From the cell containing the given text, extract its center point as (x, y) coordinate. 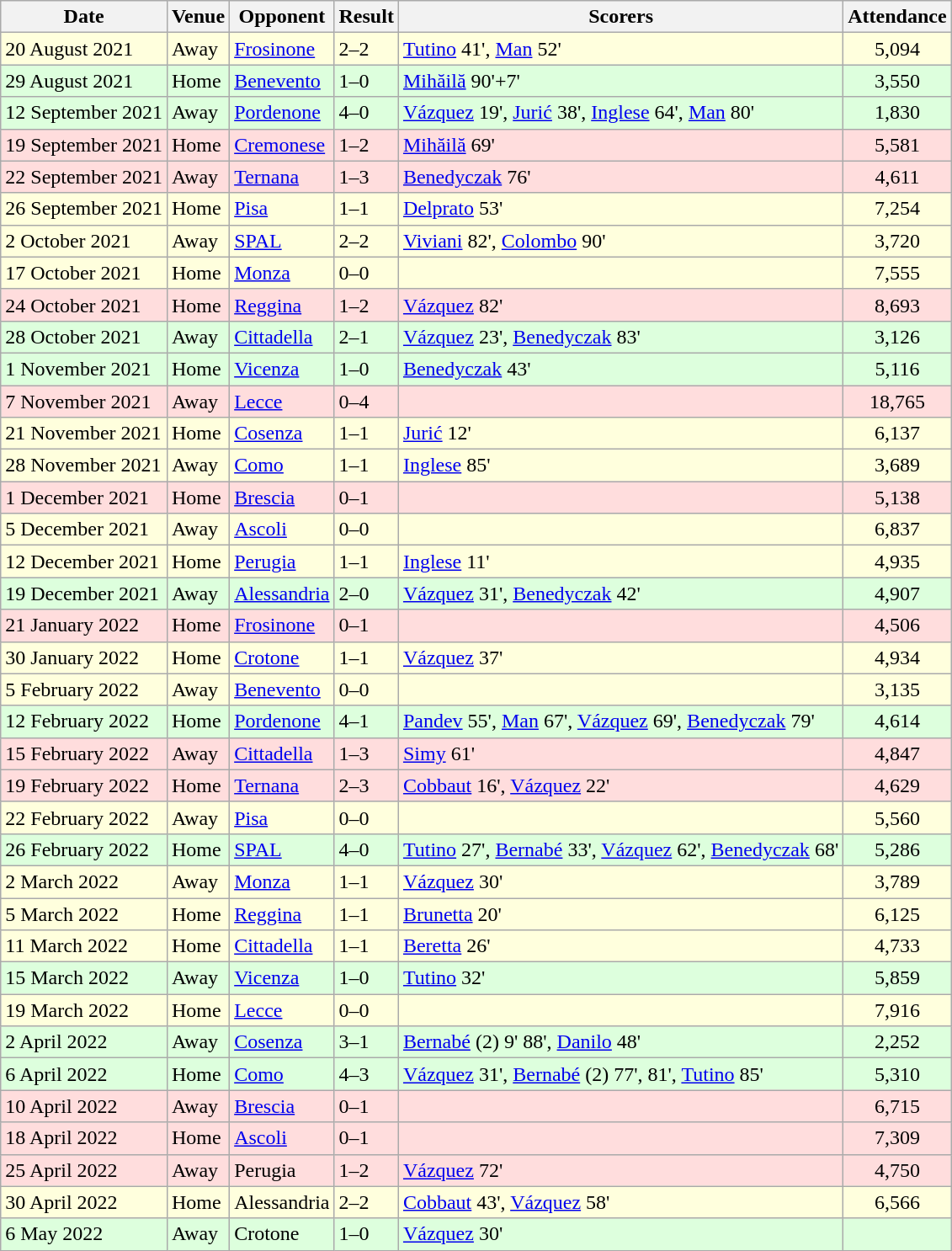
6,715 (897, 1106)
Tutino 27', Bernabé 33', Vázquez 62', Benedyczak 68' (620, 849)
30 April 2022 (84, 1202)
5,859 (897, 978)
3,689 (897, 466)
Date (84, 17)
15 March 2022 (84, 978)
5,138 (897, 498)
6,137 (897, 434)
3,720 (897, 241)
1 November 2021 (84, 369)
19 December 2021 (84, 594)
Attendance (897, 17)
3,789 (897, 881)
29 August 2021 (84, 81)
4,847 (897, 753)
25 April 2022 (84, 1170)
5,310 (897, 1074)
4–3 (366, 1074)
8,693 (897, 305)
21 November 2021 (84, 434)
Mihăilă 90'+7' (620, 81)
3–1 (366, 1042)
12 September 2021 (84, 113)
10 April 2022 (84, 1106)
7,309 (897, 1138)
6,125 (897, 913)
5 February 2022 (84, 689)
Result (366, 17)
5,286 (897, 849)
Vázquez 31', Bernabé (2) 77', 81', Tutino 85' (620, 1074)
17 October 2021 (84, 273)
5,581 (897, 145)
6 April 2022 (84, 1074)
11 March 2022 (84, 946)
2–0 (366, 594)
Beretta 26' (620, 946)
7 November 2021 (84, 402)
4,934 (897, 657)
26 February 2022 (84, 849)
Cremonese (282, 145)
Delprato 53' (620, 209)
7,254 (897, 209)
Tutino 41', Man 52' (620, 49)
Mihăilă 69' (620, 145)
2 October 2021 (84, 241)
4,614 (897, 721)
Vázquez 82' (620, 305)
4,750 (897, 1170)
5 December 2021 (84, 530)
4,733 (897, 946)
6 May 2022 (84, 1234)
22 February 2022 (84, 817)
7,916 (897, 1010)
19 September 2021 (84, 145)
2 March 2022 (84, 881)
Vázquez 72' (620, 1170)
30 January 2022 (84, 657)
2 April 2022 (84, 1042)
3,135 (897, 689)
1,830 (897, 113)
5,116 (897, 369)
12 February 2022 (84, 721)
12 December 2021 (84, 562)
4,506 (897, 625)
Vázquez 19', Jurić 38', Inglese 64', Man 80' (620, 113)
Inglese 85' (620, 466)
26 September 2021 (84, 209)
4,907 (897, 594)
18 April 2022 (84, 1138)
24 October 2021 (84, 305)
Jurić 12' (620, 434)
Pandev 55', Man 67', Vázquez 69', Benedyczak 79' (620, 721)
28 October 2021 (84, 337)
Vázquez 23', Benedyczak 83' (620, 337)
Benedyczak 43' (620, 369)
19 February 2022 (84, 785)
6,566 (897, 1202)
20 August 2021 (84, 49)
2–3 (366, 785)
5,094 (897, 49)
Scorers (620, 17)
3,550 (897, 81)
2–1 (366, 337)
Viviani 82', Colombo 90' (620, 241)
Cobbaut 43', Vázquez 58' (620, 1202)
Vázquez 37' (620, 657)
1 December 2021 (84, 498)
Vázquez 31', Benedyczak 42' (620, 594)
18,765 (897, 402)
Venue (198, 17)
4,629 (897, 785)
19 March 2022 (84, 1010)
21 January 2022 (84, 625)
2,252 (897, 1042)
7,555 (897, 273)
6,837 (897, 530)
0–4 (366, 402)
4,611 (897, 177)
22 September 2021 (84, 177)
Opponent (282, 17)
Cobbaut 16', Vázquez 22' (620, 785)
5,560 (897, 817)
Bernabé (2) 9' 88', Danilo 48' (620, 1042)
3,126 (897, 337)
15 February 2022 (84, 753)
Inglese 11' (620, 562)
Brunetta 20' (620, 913)
4,935 (897, 562)
Simy 61' (620, 753)
28 November 2021 (84, 466)
4–1 (366, 721)
5 March 2022 (84, 913)
Benedyczak 76' (620, 177)
Tutino 32' (620, 978)
